From the cell containing the given text, extract its center point as [X, Y] coordinate. 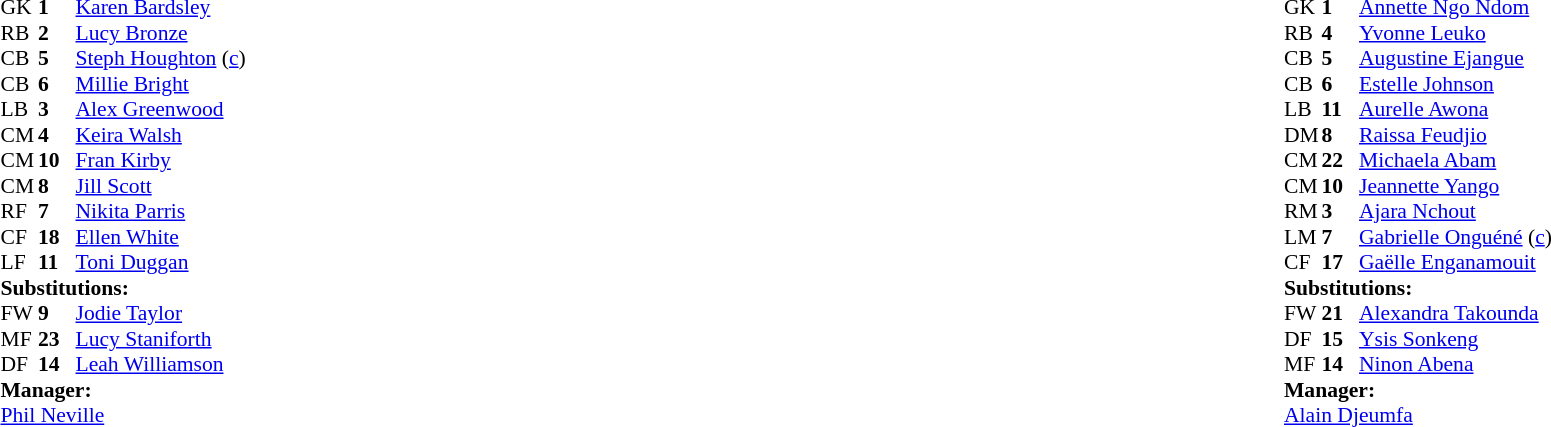
Alex Greenwood [161, 109]
Jill Scott [161, 186]
DM [1303, 135]
Nikita Parris [161, 211]
LM [1303, 237]
Jodie Taylor [161, 313]
18 [57, 237]
Steph Houghton (c) [161, 59]
LF [19, 263]
9 [57, 313]
Millie Bright [161, 84]
2 [57, 33]
Manager: [122, 390]
21 [1340, 313]
Toni Duggan [161, 263]
23 [57, 339]
Fran Kirby [161, 161]
Lucy Bronze [161, 33]
17 [1340, 263]
15 [1340, 339]
RM [1303, 211]
Ellen White [161, 237]
Substitutions: [122, 288]
RF [19, 211]
Lucy Staniforth [161, 339]
22 [1340, 161]
Leah Williamson [161, 365]
Keira Walsh [161, 135]
